Locate the cell with the specified text and output its (X, Y) center coordinate. 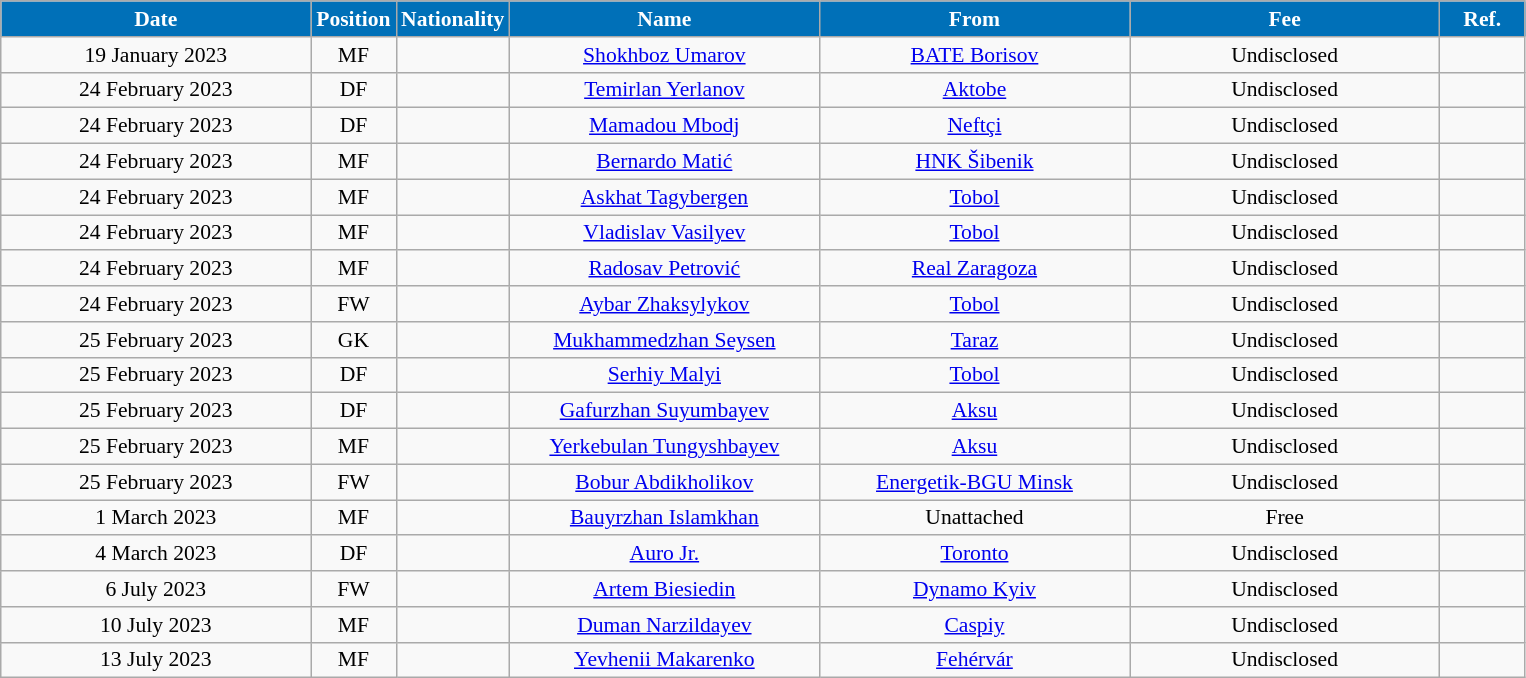
Name (664, 19)
Temirlan Yerlanov (664, 90)
Bernardo Matić (664, 162)
10 July 2023 (156, 625)
Aktobe (974, 90)
Free (1285, 518)
GK (354, 340)
HNK Šibenik (974, 162)
Energetik-BGU Minsk (974, 482)
Unattached (974, 518)
Askhat Tagybergen (664, 197)
Position (354, 19)
Mamadou Mbodj (664, 126)
Mukhammedzhan Seysen (664, 340)
Nationality (452, 19)
6 July 2023 (156, 589)
Serhiy Malyi (664, 375)
13 July 2023 (156, 660)
From (974, 19)
Bauyrzhan Islamkhan (664, 518)
Shokhboz Umarov (664, 55)
19 January 2023 (156, 55)
Aybar Zhaksylykov (664, 304)
Ref. (1482, 19)
BATE Borisov (974, 55)
Auro Jr. (664, 554)
Date (156, 19)
Vladislav Vasilyev (664, 233)
Artem Biesiedin (664, 589)
1 March 2023 (156, 518)
Bobur Abdikholikov (664, 482)
Yevhenii Makarenko (664, 660)
Yerkebulan Tungyshbayev (664, 447)
Neftçi (974, 126)
Gafurzhan Suyumbayev (664, 411)
Taraz (974, 340)
Duman Narzildayev (664, 625)
Dynamo Kyiv (974, 589)
Fehérvár (974, 660)
Caspiy (974, 625)
Radosav Petrović (664, 269)
Fee (1285, 19)
Real Zaragoza (974, 269)
Toronto (974, 554)
4 March 2023 (156, 554)
